Provide the [x, y] coordinate of the cell's center where the given text is located.  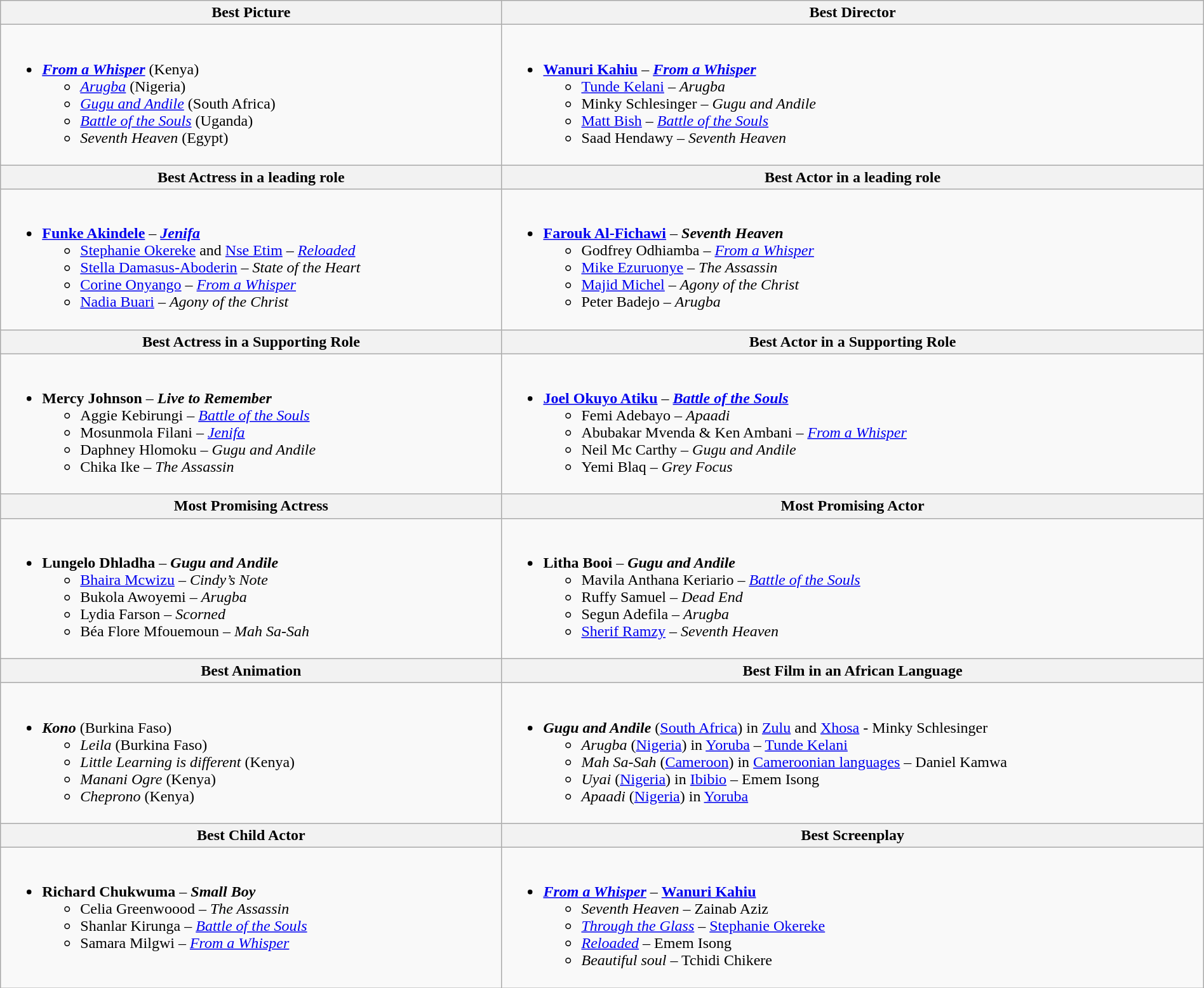
Best Film in an African Language [852, 671]
From a Whisper – Wanuri KahiuSeventh Heaven – Zainab AzizThrough the Glass – Stephanie OkerekeReloaded – Emem IsongBeautiful soul – Tchidi Chikere [852, 917]
Most Promising Actor [852, 506]
Best Screenplay [852, 835]
Best Picture [251, 13]
Lungelo Dhladha – Gugu and AndileBhaira Mcwizu – Cindy’s NoteBukola Awoyemi – ArugbaLydia Farson – ScornedBéa Flore Mfouemoun – Mah Sa-Sah [251, 588]
Best Child Actor [251, 835]
Best Actor in a leading role [852, 177]
Best Actress in a leading role [251, 177]
Best Animation [251, 671]
Best Director [852, 13]
Kono (Burkina Faso)Leila (Burkina Faso)Little Learning is different (Kenya)Manani Ogre (Kenya)Cheprono (Kenya) [251, 753]
Best Actor in a Supporting Role [852, 342]
Wanuri Kahiu – From a WhisperTunde Kelani – ArugbaMinky Schlesinger – Gugu and AndileMatt Bish – Battle of the SoulsSaad Hendawy – Seventh Heaven [852, 95]
Most Promising Actress [251, 506]
From a Whisper (Kenya)Arugba (Nigeria)Gugu and Andile (South Africa)Battle of the Souls (Uganda)Seventh Heaven (Egypt) [251, 95]
Richard Chukwuma – Small BoyCelia Greenwoood – The AssassinShanlar Kirunga – Battle of the SoulsSamara Milgwi – From a Whisper [251, 917]
Litha Booi – Gugu and AndileMavila Anthana Keriario – Battle of the SoulsRuffy Samuel – Dead EndSegun Adefila – ArugbaSherif Ramzy – Seventh Heaven [852, 588]
Best Actress in a Supporting Role [251, 342]
